Output the (X, Y) coordinate of the center of the cell containing the given text.  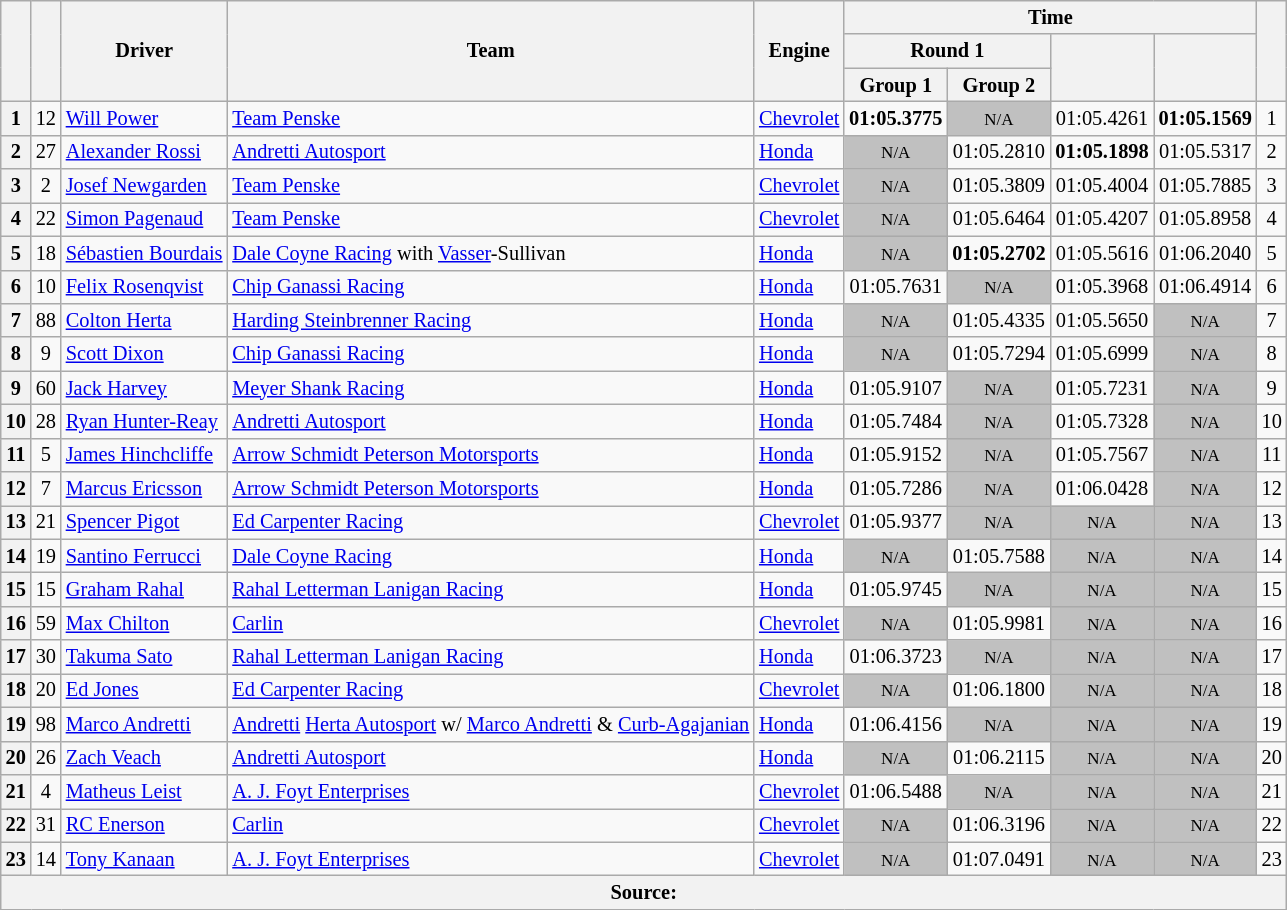
01:05.4335 (998, 320)
01:05.7286 (896, 489)
01:05.7631 (896, 287)
Source: (644, 892)
01:06.3196 (998, 825)
Marco Andretti (144, 724)
01:05.7567 (1102, 455)
Marcus Ericsson (144, 489)
Time (1050, 17)
01:05.9107 (896, 388)
01:05.7294 (998, 354)
01:05.9152 (896, 455)
01:05.3968 (1102, 287)
01:06.5488 (896, 791)
01:05.5317 (1206, 152)
01:06.4914 (1206, 287)
01:07.0491 (998, 859)
Andretti Herta Autosport w/ Marco Andretti & Curb-Agajanian (490, 724)
Graham Rahal (144, 589)
01:05.3775 (896, 118)
Tony Kanaan (144, 859)
RC Enerson (144, 825)
01:05.7484 (896, 421)
Takuma Sato (144, 657)
88 (46, 320)
Zach Veach (144, 758)
Round 1 (947, 51)
Ed Jones (144, 690)
Santino Ferrucci (144, 556)
01:05.6999 (1102, 354)
01:05.9377 (896, 522)
01:05.9981 (998, 623)
60 (46, 388)
01:05.7328 (1102, 421)
01:06.1800 (998, 690)
26 (46, 758)
01:06.4156 (896, 724)
01:05.7588 (998, 556)
30 (46, 657)
31 (46, 825)
Team (490, 50)
01:05.4207 (1102, 219)
01:06.0428 (1102, 489)
Engine (799, 50)
27 (46, 152)
28 (46, 421)
Felix Rosenqvist (144, 287)
Dale Coyne Racing (490, 556)
James Hinchcliffe (144, 455)
01:06.2040 (1206, 253)
01:05.1898 (1102, 152)
01:06.3723 (896, 657)
59 (46, 623)
Sébastien Bourdais (144, 253)
Matheus Leist (144, 791)
01:05.5616 (1102, 253)
Josef Newgarden (144, 186)
01:05.7231 (1102, 388)
01:05.2702 (998, 253)
Colton Herta (144, 320)
01:05.2810 (998, 152)
01:05.9745 (896, 589)
01:05.7885 (1206, 186)
Group 2 (998, 85)
Max Chilton (144, 623)
Simon Pagenaud (144, 219)
01:05.4004 (1102, 186)
01:06.2115 (998, 758)
Will Power (144, 118)
01:05.5650 (1102, 320)
Dale Coyne Racing with Vasser-Sullivan (490, 253)
01:05.4261 (1102, 118)
Scott Dixon (144, 354)
01:05.1569 (1206, 118)
Spencer Pigot (144, 522)
01:05.8958 (1206, 219)
Alexander Rossi (144, 152)
Driver (144, 50)
01:05.3809 (998, 186)
Group 1 (896, 85)
Meyer Shank Racing (490, 388)
01:05.6464 (998, 219)
98 (46, 724)
Harding Steinbrenner Racing (490, 320)
Ryan Hunter-Reay (144, 421)
Jack Harvey (144, 388)
